Search for the cell housing the specified text and yield its (x, y) center coordinate. 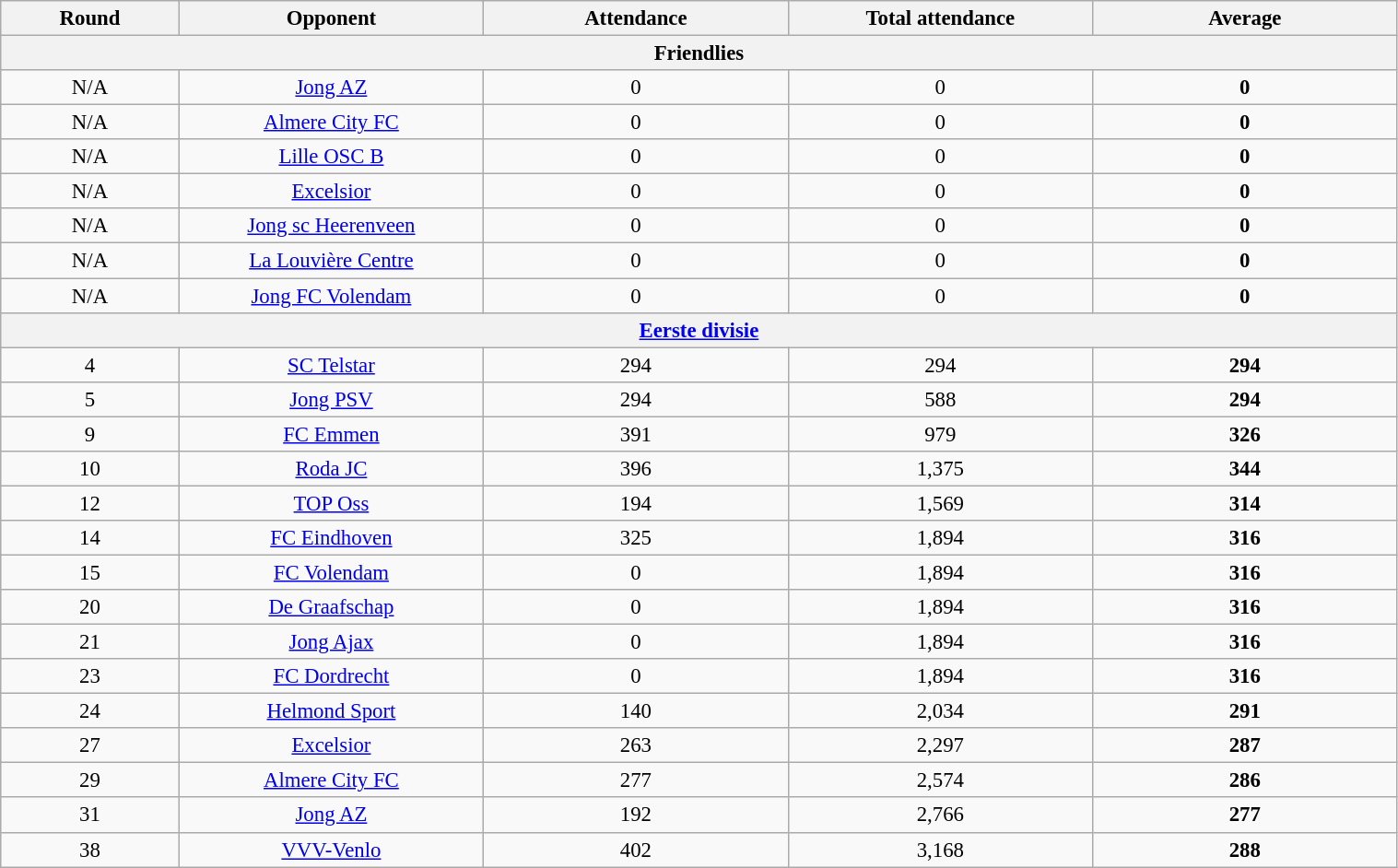
391 (636, 434)
29 (90, 780)
TOP Oss (331, 503)
314 (1245, 503)
588 (940, 399)
38 (90, 850)
5 (90, 399)
SC Telstar (331, 365)
Jong Ajax (331, 642)
Opponent (331, 18)
192 (636, 815)
Jong FC Volendam (331, 296)
FC Dordrecht (331, 676)
Roda JC (331, 469)
263 (636, 745)
979 (940, 434)
3,168 (940, 850)
396 (636, 469)
Total attendance (940, 18)
FC Emmen (331, 434)
Eerste divisie (699, 330)
12 (90, 503)
15 (90, 572)
1,375 (940, 469)
287 (1245, 745)
Friendlies (699, 53)
286 (1245, 780)
2,574 (940, 780)
2,034 (940, 711)
La Louvière Centre (331, 261)
Jong sc Heerenveen (331, 226)
10 (90, 469)
24 (90, 711)
14 (90, 538)
402 (636, 850)
FC Eindhoven (331, 538)
Round (90, 18)
20 (90, 607)
Jong PSV (331, 399)
27 (90, 745)
325 (636, 538)
VVV-Venlo (331, 850)
288 (1245, 850)
326 (1245, 434)
21 (90, 642)
4 (90, 365)
1,569 (940, 503)
Average (1245, 18)
Helmond Sport (331, 711)
291 (1245, 711)
2,766 (940, 815)
Attendance (636, 18)
140 (636, 711)
9 (90, 434)
194 (636, 503)
31 (90, 815)
Lille OSC B (331, 157)
23 (90, 676)
De Graafschap (331, 607)
FC Volendam (331, 572)
2,297 (940, 745)
344 (1245, 469)
